For the text-containing cell, return its midpoint in [X, Y] coordinate format. 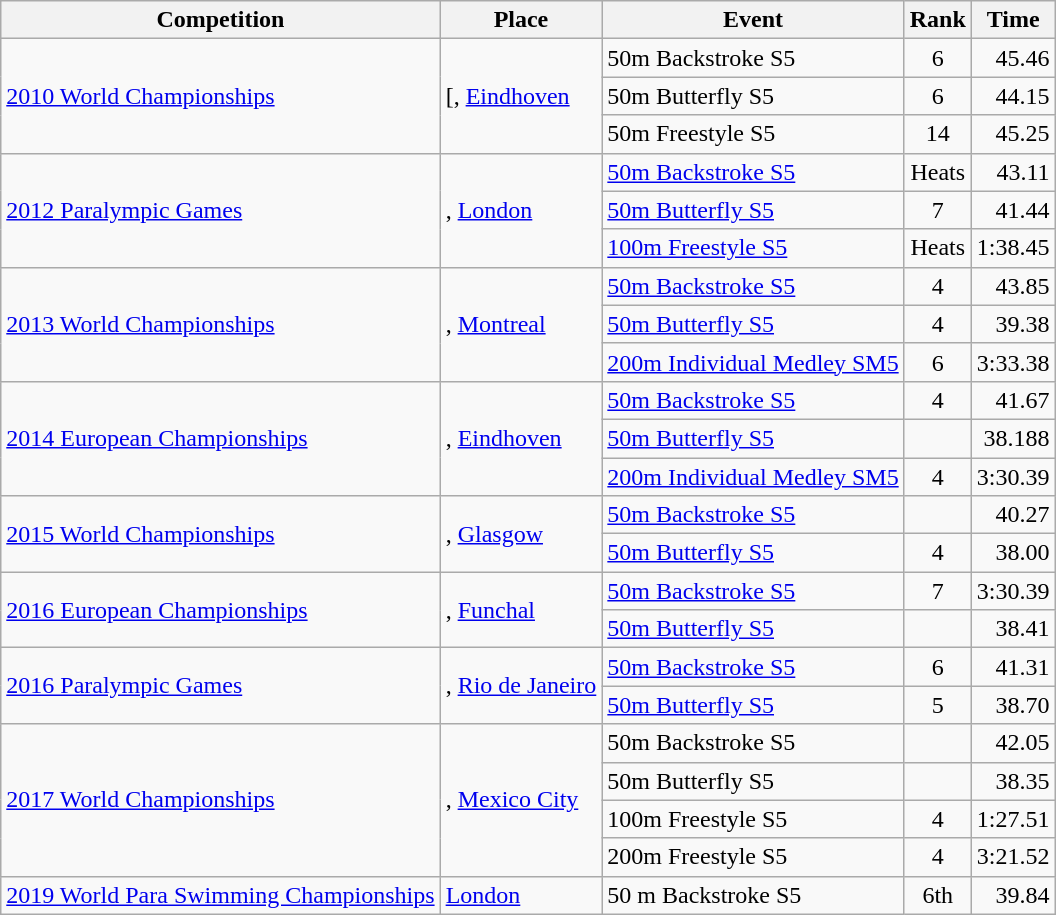
45.25 [1013, 134]
1:27.51 [1013, 819]
14 [938, 134]
200m Freestyle S5 [753, 857]
Rank [938, 20]
50m Freestyle S5 [753, 134]
2013 World Championships [220, 324]
London [521, 895]
[, Eindhoven [521, 96]
, Glasgow [521, 534]
41.31 [1013, 667]
41.67 [1013, 400]
38.35 [1013, 781]
3:21.52 [1013, 857]
38.70 [1013, 705]
3:33.38 [1013, 362]
2014 European Championships [220, 438]
45.46 [1013, 58]
42.05 [1013, 743]
, London [521, 210]
, Mexico City [521, 800]
Time [1013, 20]
38.00 [1013, 553]
39.38 [1013, 324]
43.11 [1013, 172]
2019 World Para Swimming Championships [220, 895]
2016 European Championships [220, 610]
, Rio de Janeiro [521, 686]
40.27 [1013, 515]
43.85 [1013, 286]
1:38.45 [1013, 248]
38.188 [1013, 438]
2017 World Championships [220, 800]
50 m Backstroke S5 [753, 895]
Event [753, 20]
, Funchal [521, 610]
, Montreal [521, 324]
Competition [220, 20]
39.84 [1013, 895]
5 [938, 705]
2016 Paralympic Games [220, 686]
2010 World Championships [220, 96]
, Eindhoven [521, 438]
38.41 [1013, 629]
6th [938, 895]
Place [521, 20]
2015 World Championships [220, 534]
2012 Paralympic Games [220, 210]
41.44 [1013, 210]
44.15 [1013, 96]
